Determine the (x, y) coordinate at the center of the cell enclosing the given text.  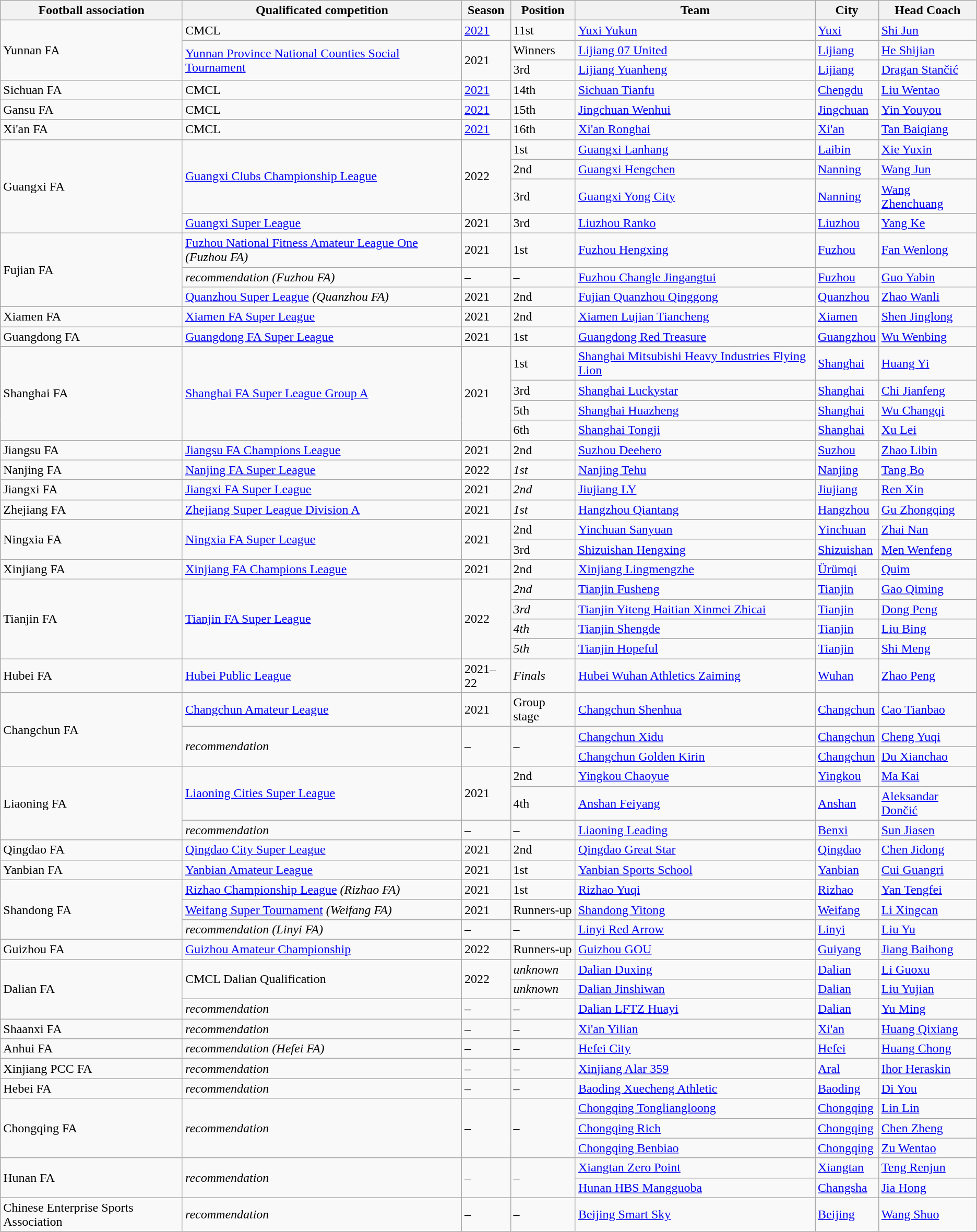
Guangdong FA Super League (321, 337)
Guizhou FA (92, 949)
Cao Tianbao (927, 710)
Ningxia FA (92, 539)
Weifang (847, 909)
Gu Zhongqing (927, 510)
Yuxi (847, 30)
Changchun FA (92, 730)
Guangxi Clubs Championship League (321, 176)
City (847, 10)
Changchun Amateur League (321, 710)
Fuzhou Hengxing (695, 250)
Yanbian FA (92, 870)
Guangxi Super League (321, 223)
Finals (543, 676)
Shanghai Huazheng (695, 410)
Xiamen (847, 317)
Guizhou GOU (695, 949)
Ren Xin (927, 490)
Yang Ke (927, 223)
Jingchuan (847, 110)
Xi'an Yilian (695, 1029)
Sun Jiasen (927, 830)
Anshan Feiyang (695, 803)
Huang Yi (927, 363)
Tianjin Yiteng Haitian Xinmei Zhicai (695, 609)
Zu Wentao (927, 1148)
Jiangsu FA Champions League (321, 450)
Zhao Libin (927, 450)
Chongqing Tongliangloong (695, 1108)
15th (543, 110)
Group stage (543, 710)
Tianjin FA Super League (321, 619)
Jiang Baihong (927, 949)
Hunan FA (92, 1178)
Xie Yuxin (927, 149)
Chongqing FA (92, 1128)
Xiamen FA Super League (321, 317)
Wuhan (847, 676)
Fan Wenlong (927, 250)
Tianjin Fusheng (695, 589)
Nanjing FA (92, 470)
Hubei Wuhan Athletics Zaiming (695, 676)
Ma Kai (927, 776)
Aleksandar Dončić (927, 803)
Dalian FA (92, 989)
Yunnan FA (92, 50)
Hebei FA (92, 1088)
Changchun Shenhua (695, 710)
Chen Jidong (927, 850)
Shen Jinglong (927, 317)
Men Wenfeng (927, 549)
Guiyang (847, 949)
Hangzhou (847, 510)
Yu Ming (927, 1009)
Wu Wenbing (927, 337)
Chengdu (847, 90)
Hangzhou Qiantang (695, 510)
Dong Peng (927, 609)
Dalian Jinshiwan (695, 989)
Zhejiang FA (92, 510)
Lijiang Yuanheng (695, 70)
Chongqing Rich (695, 1128)
Yanbian (847, 870)
Tianjin FA (92, 619)
Liuzhou Ranko (695, 223)
Nanjing FA Super League (321, 470)
Chi Jianfeng (927, 390)
Season (486, 10)
Wang Zhenchuang (927, 196)
6th (543, 430)
Jingchuan Wenhui (695, 110)
Changchun Xidu (695, 737)
Shandong Yitong (695, 909)
Liuzhou (847, 223)
Huang Qixiang (927, 1029)
Cui Guangri (927, 870)
Baoding (847, 1088)
Position (543, 10)
Qingdao (847, 850)
Shanghai FA Super League Group A (321, 394)
Guangdong FA (92, 337)
Yinchuan (847, 529)
Yinchuan Sanyuan (695, 529)
Jiujiang (847, 490)
Sichuan FA (92, 90)
Shanghai Mitsubishi Heavy Industries Flying Lion (695, 363)
Fuzhou Changle Jingangtui (695, 277)
Yunnan Province National Counties Social Tournament (321, 60)
Yingkou (847, 776)
Guangxi FA (92, 186)
Hunan HBS Mangguoba (695, 1188)
Chinese Enterprise Sports Association (92, 1214)
Anhui FA (92, 1049)
Xinjiang FA (92, 569)
Guangxi Yong City (695, 196)
Jia Hong (927, 1188)
Guangxi Hengchen (695, 169)
2021–22 (486, 676)
Yingkou Chaoyue (695, 776)
Benxi (847, 830)
Team (695, 10)
Rizhao (847, 890)
Xiamen FA (92, 317)
Hubei FA (92, 676)
Jiangxi FA (92, 490)
Nanjing Tehu (695, 470)
Shanghai Luckystar (695, 390)
Linyi Red Arrow (695, 929)
Shanghai Tongji (695, 430)
Head Coach (927, 10)
Yanbian Sports School (695, 870)
CMCL Dalian Qualification (321, 979)
Hubei Public League (321, 676)
11st (543, 30)
Xinjiang Alar 359 (695, 1069)
Changchun Golden Kirin (695, 756)
Yanbian Amateur League (321, 870)
Liu Yujian (927, 989)
Wu Changqi (927, 410)
Gao Qiming (927, 589)
Tianjin Shengde (695, 629)
16th (543, 129)
Fujian Quanzhou Qinggong (695, 297)
Quanzhou Super League (Quanzhou FA) (321, 297)
Shi Meng (927, 649)
Beijing (847, 1214)
Hefei City (695, 1049)
Chen Zheng (927, 1128)
Quim (927, 569)
Football association (92, 10)
Liaoning FA (92, 803)
Yuxi Yukun (695, 30)
He Shijian (927, 50)
Xinjiang PCC FA (92, 1069)
Yin Youyou (927, 110)
Zhejiang Super League Division A (321, 510)
Rizhao Yuqi (695, 890)
Fuzhou National Fitness Amateur League One (Fuzhou FA) (321, 250)
Quanzhou (847, 297)
Qualificated competition (321, 10)
Ürümqi (847, 569)
Dragan Stančić (927, 70)
Chongqing Benbiao (695, 1148)
Wang Shuo (927, 1214)
Changsha (847, 1188)
Shi Jun (927, 30)
Hefei (847, 1049)
Nanjing (847, 470)
Wang Jun (927, 169)
Suzhou (847, 450)
recommendation (Linyi FA) (321, 929)
Linyi (847, 929)
Zhai Nan (927, 529)
Du Xianchao (927, 756)
Guangdong Red Treasure (695, 337)
Jiangsu FA (92, 450)
Guo Yabin (927, 277)
Li Guoxu (927, 969)
Zhao Wanli (927, 297)
Xu Lei (927, 430)
Liu Bing (927, 629)
Ningxia FA Super League (321, 539)
Xinjiang FA Champions League (321, 569)
Aral (847, 1069)
Anshan (847, 803)
Zhao Peng (927, 676)
Dalian LFTZ Huayi (695, 1009)
recommendation (Hefei FA) (321, 1049)
Rizhao Championship League (Rizhao FA) (321, 890)
Xinjiang Lingmengzhe (695, 569)
Laibin (847, 149)
Li Xingcan (927, 909)
Huang Chong (927, 1049)
Qingdao Great Star (695, 850)
Tan Baiqiang (927, 129)
Shanghai FA (92, 394)
Shizuishan (847, 549)
Liu Wentao (927, 90)
Yan Tengfei (927, 890)
Sichuan Tianfu (695, 90)
Di You (927, 1088)
Xi'an FA (92, 129)
Liu Yu (927, 929)
Jiujiang LY (695, 490)
Lijiang 07 United (695, 50)
Qingdao City Super League (321, 850)
Winners (543, 50)
14th (543, 90)
Cheng Yuqi (927, 737)
Jiangxi FA Super League (321, 490)
Liaoning Leading (695, 830)
Dalian Duxing (695, 969)
Shandong FA (92, 909)
Shizuishan Hengxing (695, 549)
Beijing Smart Sky (695, 1214)
Ihor Heraskin (927, 1069)
Xi'an Ronghai (695, 129)
Xiangtan (847, 1168)
recommendation (Fuzhou FA) (321, 277)
Weifang Super Tournament (Weifang FA) (321, 909)
Tang Bo (927, 470)
Xiamen Lujian Tiancheng (695, 317)
Shaanxi FA (92, 1029)
Guizhou Amateur Championship (321, 949)
Qingdao FA (92, 850)
Xiangtan Zero Point (695, 1168)
Baoding Xuecheng Athletic (695, 1088)
Liaoning Cities Super League (321, 793)
Guangzhou (847, 337)
Tianjin Hopeful (695, 649)
Lin Lin (927, 1108)
Suzhou Deehero (695, 450)
Gansu FA (92, 110)
Guangxi Lanhang (695, 149)
Teng Renjun (927, 1168)
Fujian FA (92, 269)
